From the cell containing the given text, extract its center point as (x, y) coordinate. 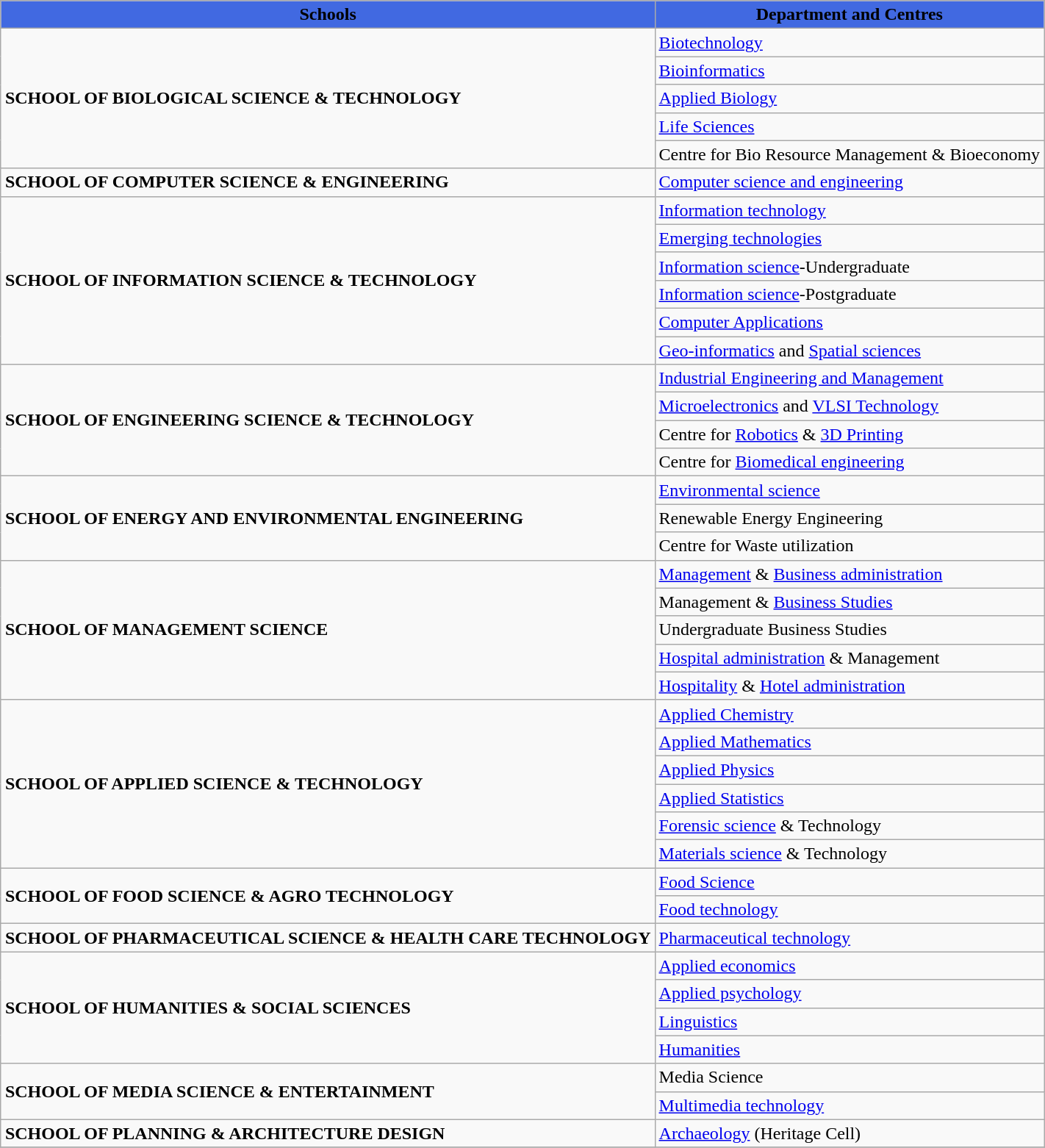
Applied economics (850, 966)
Archaeology (Heritage Cell) (850, 1133)
SCHOOL OF ENERGY AND ENVIRONMENTAL ENGINEERING (328, 518)
Centre for Robotics & 3D Printing (850, 434)
SCHOOL OF PLANNING & ARCHITECTURE DESIGN (328, 1133)
SCHOOL OF MEDIA SCIENCE & ENTERTAINMENT (328, 1091)
Pharmaceutical technology (850, 938)
Linguistics (850, 1022)
Applied Chemistry (850, 714)
SCHOOL OF FOOD SCIENCE & AGRO TECHNOLOGY (328, 896)
SCHOOL OF MANAGEMENT SCIENCE (328, 630)
Materials science & Technology (850, 854)
Computer science and engineering (850, 182)
Geo-informatics and Spatial sciences (850, 351)
Centre for Bio Resource Management & Bioeconomy (850, 154)
Hospital administration & Management (850, 658)
SCHOOL OF BIOLOGICAL SCIENCE & TECHNOLOGY (328, 98)
Information technology (850, 210)
Hospitality & Hotel administration (850, 686)
Management & Business Studies (850, 602)
Applied Biology (850, 98)
Applied psychology (850, 994)
Centre for Waste utilization (850, 546)
Renewable Energy Engineering (850, 518)
Computer Applications (850, 322)
Biotechnology (850, 43)
Life Sciences (850, 126)
SCHOOL OF ENGINEERING SCIENCE & TECHNOLOGY (328, 420)
Department and Centres (850, 15)
Humanities (850, 1050)
Information science-Postgraduate (850, 294)
Multimedia technology (850, 1105)
Forensic science & Technology (850, 826)
Centre for Biomedical engineering (850, 462)
Media Science (850, 1077)
Applied Mathematics (850, 742)
SCHOOL OF HUMANITIES & SOCIAL SCIENCES (328, 1008)
SCHOOL OF APPLIED SCIENCE & TECHNOLOGY (328, 783)
Emerging technologies (850, 238)
Applied Physics (850, 769)
Undergraduate Business Studies (850, 630)
Food Science (850, 882)
SCHOOL OF COMPUTER SCIENCE & ENGINEERING (328, 182)
Food technology (850, 910)
Industrial Engineering and Management (850, 379)
Bioinformatics (850, 71)
Applied Statistics (850, 797)
SCHOOL OF INFORMATION SCIENCE & TECHNOLOGY (328, 280)
Information science-Undergraduate (850, 266)
SCHOOL OF PHARMACEUTICAL SCIENCE & HEALTH CARE TECHNOLOGY (328, 938)
Management & Business administration (850, 574)
Microelectronics and VLSI Technology (850, 406)
Schools (328, 15)
Environmental science (850, 490)
